Locate the cell with the specified text and output its (x, y) center coordinate. 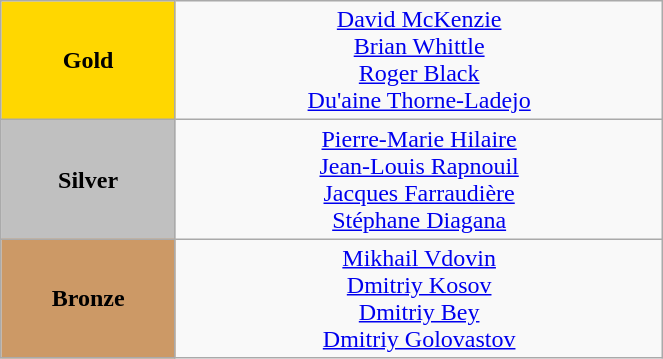
Mikhail VdovinDmitriy KosovDmitriy BeyDmitriy Golovastov (418, 298)
Bronze (88, 298)
Gold (88, 60)
Silver (88, 180)
Pierre-Marie HilaireJean-Louis RapnouilJacques FarraudièreStéphane Diagana (418, 180)
David McKenzieBrian WhittleRoger BlackDu'aine Thorne-Ladejo (418, 60)
